Detect which cell encompasses the target text, then output its (x, y) center coordinate. 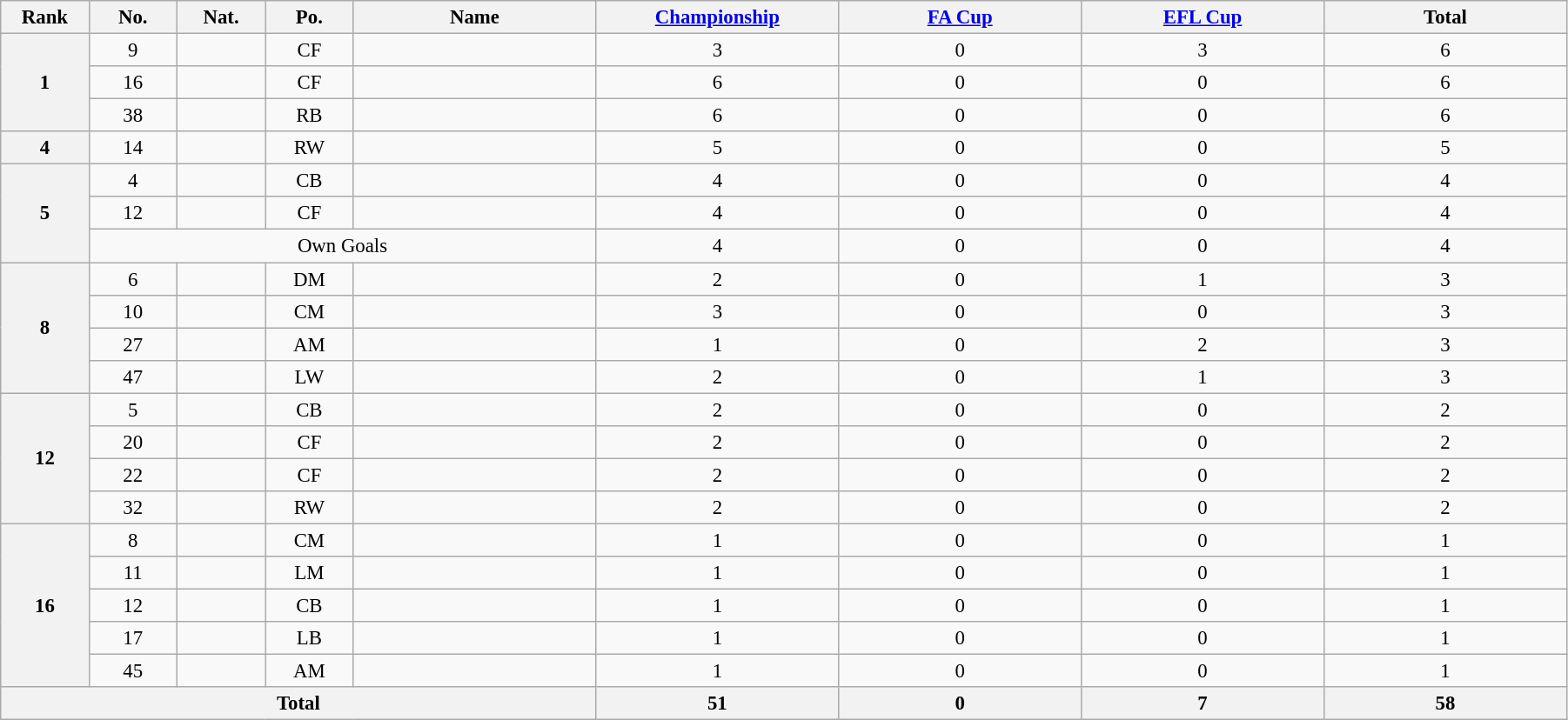
14 (132, 148)
51 (717, 703)
7 (1203, 703)
DM (310, 279)
EFL Cup (1203, 17)
RB (310, 116)
FA Cup (961, 17)
LB (310, 638)
22 (132, 475)
9 (132, 50)
Nat. (221, 17)
45 (132, 671)
38 (132, 116)
17 (132, 638)
Own Goals (343, 246)
No. (132, 17)
20 (132, 443)
Po. (310, 17)
47 (132, 377)
58 (1444, 703)
Championship (717, 17)
10 (132, 311)
27 (132, 344)
LM (310, 573)
Rank (45, 17)
LW (310, 377)
Name (475, 17)
11 (132, 573)
32 (132, 508)
